Identify which cell holds the provided text, then report its (x, y) central coordinate. 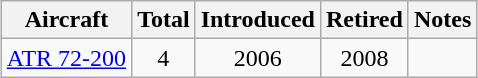
4 (164, 58)
Aircraft (66, 20)
Total (164, 20)
2008 (364, 58)
2006 (258, 58)
Notes (442, 20)
Introduced (258, 20)
Retired (364, 20)
ATR 72-200 (66, 58)
